From the cell containing the given text, extract its center point as (X, Y) coordinate. 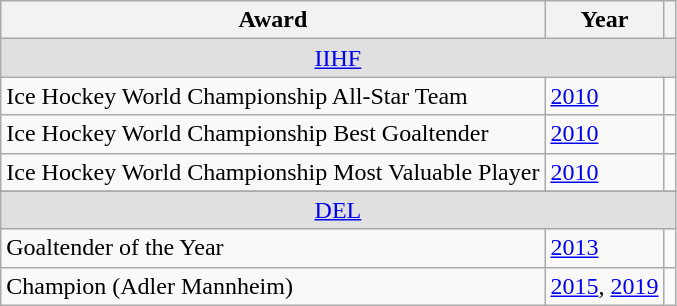
DEL (338, 210)
2013 (604, 248)
Award (273, 20)
IIHF (338, 58)
Ice Hockey World Championship All-Star Team (273, 96)
2015, 2019 (604, 286)
Ice Hockey World Championship Best Goaltender (273, 134)
Year (604, 20)
Champion (Adler Mannheim) (273, 286)
Goaltender of the Year (273, 248)
Ice Hockey World Championship Most Valuable Player (273, 172)
